Pinpoint the cell where the given text exists, returning its (X, Y) midpoint coordinate. 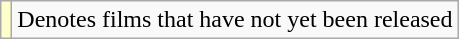
Denotes films that have not yet been released (235, 20)
